Determine the [x, y] coordinate at the center of the cell enclosing the given text.  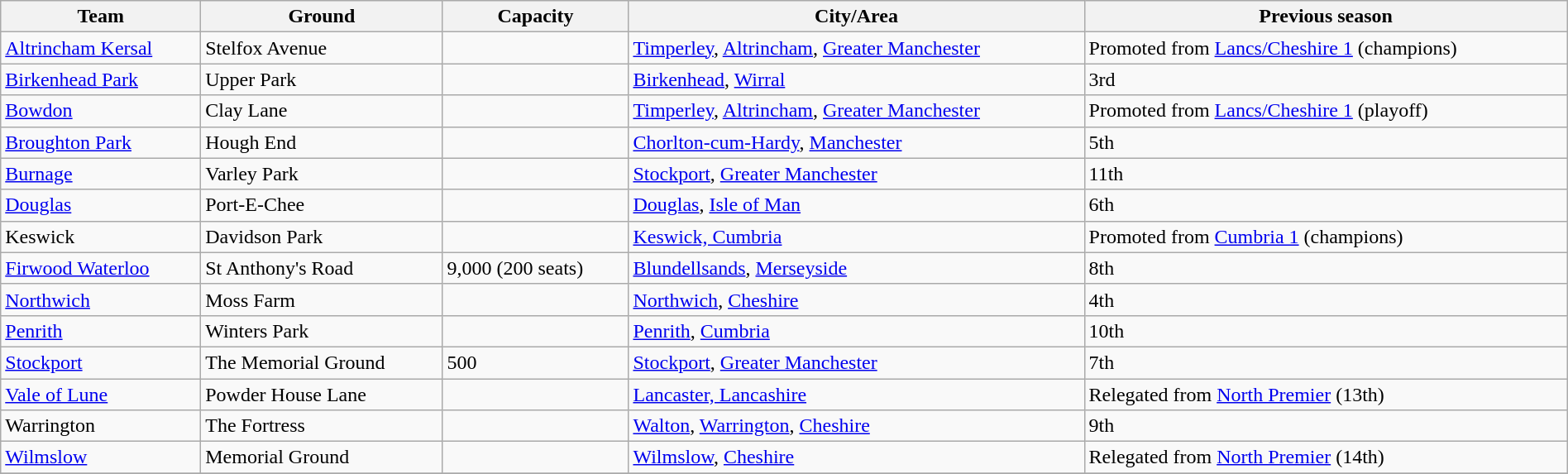
Penrith, Cumbria [857, 331]
Firwood Waterloo [101, 268]
4th [1326, 299]
Davidson Park [322, 237]
Douglas, Isle of Man [857, 205]
Broughton Park [101, 142]
Promoted from Lancs/Cheshire 1 (champions) [1326, 48]
Ground [322, 17]
Keswick, Cumbria [857, 237]
Walton, Warrington, Cheshire [857, 426]
Relegated from North Premier (13th) [1326, 395]
Moss Farm [322, 299]
Winters Park [322, 331]
Previous season [1326, 17]
Wilmslow [101, 457]
7th [1326, 362]
Burnage [101, 174]
The Memorial Ground [322, 362]
St Anthony's Road [322, 268]
Team [101, 17]
Birkenhead, Wirral [857, 79]
Northwich, Cheshire [857, 299]
Upper Park [322, 79]
Stelfox Avenue [322, 48]
Capacity [536, 17]
Birkenhead Park [101, 79]
Clay Lane [322, 111]
Varley Park [322, 174]
10th [1326, 331]
3rd [1326, 79]
Lancaster, Lancashire [857, 395]
Penrith [101, 331]
Powder House Lane [322, 395]
Relegated from North Premier (14th) [1326, 457]
Northwich [101, 299]
Chorlton-cum-Hardy, Manchester [857, 142]
11th [1326, 174]
9th [1326, 426]
Blundellsands, Merseyside [857, 268]
Promoted from Cumbria 1 (champions) [1326, 237]
Altrincham Kersal [101, 48]
Hough End [322, 142]
Promoted from Lancs/Cheshire 1 (playoff) [1326, 111]
Wilmslow, Cheshire [857, 457]
5th [1326, 142]
Vale of Lune [101, 395]
Bowdon [101, 111]
8th [1326, 268]
6th [1326, 205]
Memorial Ground [322, 457]
The Fortress [322, 426]
500 [536, 362]
Keswick [101, 237]
9,000 (200 seats) [536, 268]
City/Area [857, 17]
Stockport [101, 362]
Douglas [101, 205]
Warrington [101, 426]
Port-E-Chee [322, 205]
